Find where the given text appears and provide that cell's center as [x, y] coordinate. 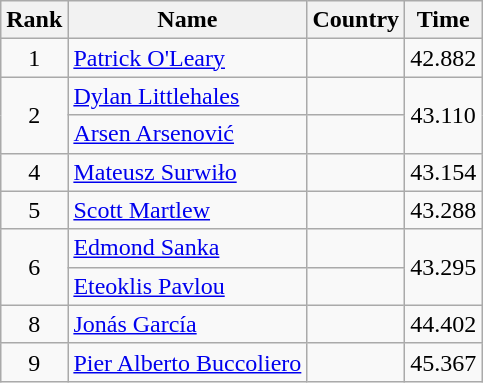
Country [356, 20]
2 [34, 115]
Time [444, 20]
45.367 [444, 362]
Scott Martlew [188, 210]
Patrick O'Leary [188, 58]
Eteoklis Pavlou [188, 286]
43.110 [444, 115]
5 [34, 210]
Pier Alberto Buccoliero [188, 362]
42.882 [444, 58]
Mateusz Surwiło [188, 172]
44.402 [444, 324]
Name [188, 20]
Jonás García [188, 324]
43.295 [444, 267]
Dylan Littlehales [188, 96]
Edmond Sanka [188, 248]
8 [34, 324]
4 [34, 172]
43.154 [444, 172]
43.288 [444, 210]
1 [34, 58]
Rank [34, 20]
9 [34, 362]
6 [34, 267]
Arsen Arsenović [188, 134]
